Detect which cell encompasses the target text, then output its [x, y] center coordinate. 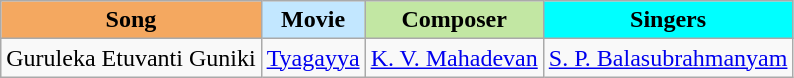
Song [131, 20]
S. P. Balasubrahmanyam [668, 58]
Singers [668, 20]
Tyagayya [313, 58]
Guruleka Etuvanti Guniki [131, 58]
Composer [454, 20]
Movie [313, 20]
K. V. Mahadevan [454, 58]
